Return the (x, y) coordinate for the center point of the cell that contains the specified text.  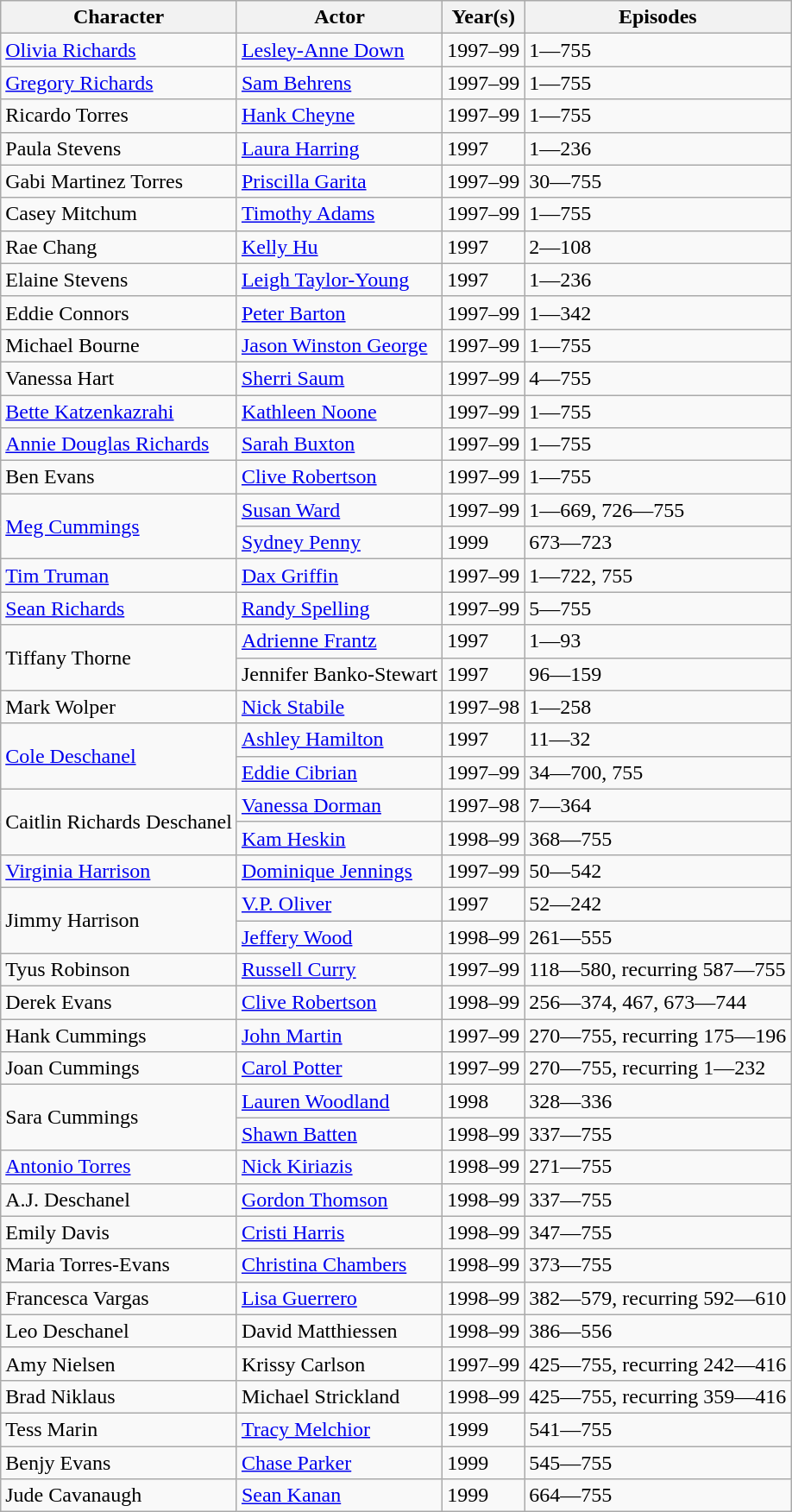
Rae Chang (119, 247)
Priscilla Garita (339, 181)
Bette Katzenkazrahi (119, 412)
Actor (339, 17)
52―242 (657, 904)
Olivia Richards (119, 50)
Adrienne Frantz (339, 641)
Ashley Hamilton (339, 740)
Vanessa Hart (119, 378)
Carol Potter (339, 1068)
Leigh Taylor-Young (339, 280)
Nick Kiriazis (339, 1167)
Benjy Evans (119, 1463)
270―755, recurring 1―232 (657, 1068)
Sean Kanan (339, 1496)
386―556 (657, 1331)
425―755, recurring 359―416 (657, 1396)
Laura Harring (339, 148)
373―755 (657, 1265)
Year(s) (483, 17)
Brad Niklaus (119, 1396)
Eddie Connors (119, 312)
Ricardo Torres (119, 116)
1―669, 726―755 (657, 510)
Sarah Buxton (339, 444)
Meg Cummings (119, 526)
Annie Douglas Richards (119, 444)
1―342 (657, 312)
Jeffery Wood (339, 936)
118―580, recurring 587―755 (657, 970)
Leo Deschanel (119, 1331)
Lauren Woodland (339, 1101)
1―722, 755 (657, 576)
Russell Curry (339, 970)
Episodes (657, 17)
Character (119, 17)
Jude Cavanaugh (119, 1496)
2―108 (657, 247)
Joan Cummings (119, 1068)
Chase Parker (339, 1463)
Francesca Vargas (119, 1298)
Casey Mitchum (119, 214)
Tracy Melchior (339, 1429)
261―555 (657, 936)
7―364 (657, 805)
271―755 (657, 1167)
545―755 (657, 1463)
Vanessa Dorman (339, 805)
A.J. Deschanel (119, 1200)
Tiffany Thorne (119, 658)
Sara Cummings (119, 1118)
Hank Cummings (119, 1036)
368―755 (657, 838)
Tess Marin (119, 1429)
Randy Spelling (339, 608)
Elaine Stevens (119, 280)
256―374, 467, 673―744 (657, 1003)
4―755 (657, 378)
Nick Stabile (339, 707)
Maria Torres-Evans (119, 1265)
Antonio Torres (119, 1167)
Cristi Harris (339, 1232)
Michael Bourne (119, 345)
Sydney Penny (339, 543)
Dax Griffin (339, 576)
Jennifer Banko-Stewart (339, 674)
Cole Deschanel (119, 756)
34―700, 755 (657, 772)
Christina Chambers (339, 1265)
Kathleen Noone (339, 412)
Mark Wolper (119, 707)
Gordon Thomson (339, 1200)
11―32 (657, 740)
Peter Barton (339, 312)
Sam Behrens (339, 83)
270―755, recurring 175―196 (657, 1036)
Sean Richards (119, 608)
David Matthiessen (339, 1331)
Derek Evans (119, 1003)
Sherri Saum (339, 378)
Dominique Jennings (339, 871)
Kam Heskin (339, 838)
Eddie Cibrian (339, 772)
Tyus Robinson (119, 970)
Caitlin Richards Deschanel (119, 822)
Emily Davis (119, 1232)
Lisa Guerrero (339, 1298)
Kelly Hu (339, 247)
Timothy Adams (339, 214)
Krissy Carlson (339, 1364)
328―336 (657, 1101)
30―755 (657, 181)
664―755 (657, 1496)
1998 (483, 1101)
Hank Cheyne (339, 116)
5―755 (657, 608)
Susan Ward (339, 510)
1―93 (657, 641)
Ben Evans (119, 477)
541―755 (657, 1429)
673―723 (657, 543)
Amy Nielsen (119, 1364)
Gabi Martinez Torres (119, 181)
John Martin (339, 1036)
Jimmy Harrison (119, 920)
Lesley-Anne Down (339, 50)
V.P. Oliver (339, 904)
425―755, recurring 242―416 (657, 1364)
382―579, recurring 592―610 (657, 1298)
Tim Truman (119, 576)
Gregory Richards (119, 83)
Virginia Harrison (119, 871)
1―258 (657, 707)
Paula Stevens (119, 148)
Shawn Batten (339, 1134)
Michael Strickland (339, 1396)
Jason Winston George (339, 345)
50―542 (657, 871)
96―159 (657, 674)
347―755 (657, 1232)
